Extract the (X, Y) coordinate from the center of the cell holding the provided text.  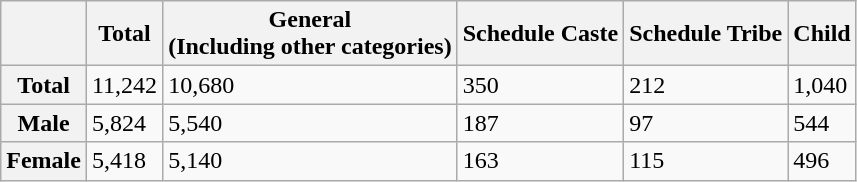
5,140 (310, 161)
496 (822, 161)
10,680 (310, 85)
Male (44, 123)
212 (706, 85)
115 (706, 161)
544 (822, 123)
11,242 (124, 85)
Child (822, 34)
Schedule Caste (540, 34)
187 (540, 123)
350 (540, 85)
1,040 (822, 85)
163 (540, 161)
5,418 (124, 161)
97 (706, 123)
Schedule Tribe (706, 34)
General(Including other categories) (310, 34)
Female (44, 161)
5,540 (310, 123)
5,824 (124, 123)
